Provide the (x, y) coordinate of the cell's center where the given text is located.  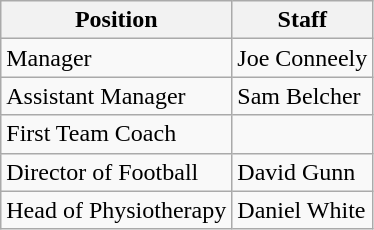
Manager (116, 58)
Joe Conneely (302, 58)
Director of Football (116, 172)
Staff (302, 20)
Daniel White (302, 210)
Head of Physiotherapy (116, 210)
Position (116, 20)
David Gunn (302, 172)
Assistant Manager (116, 96)
First Team Coach (116, 134)
Sam Belcher (302, 96)
